Scan for the cell matching the given text and deliver its (X, Y) coordinate at center. 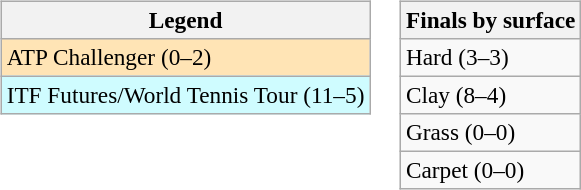
Hard (3–3) (491, 57)
ATP Challenger (0–2) (186, 57)
Carpet (0–0) (491, 171)
Grass (0–0) (491, 133)
Clay (8–4) (491, 95)
ITF Futures/World Tennis Tour (11–5) (186, 95)
Finals by surface (491, 20)
Legend (186, 20)
